Search for the cell housing the specified text and yield its (x, y) center coordinate. 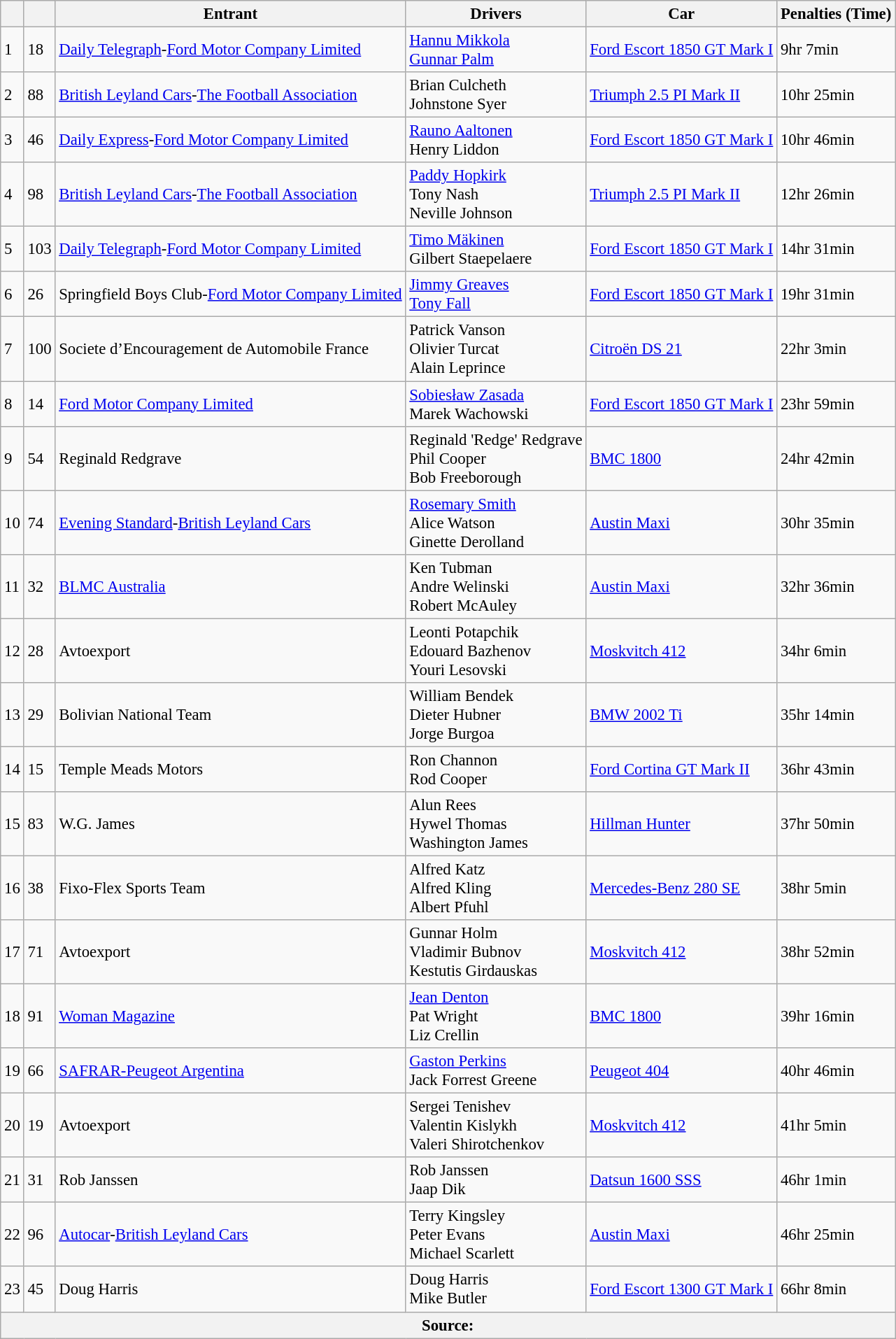
10hr 25min (837, 95)
6 (13, 294)
45 (39, 1290)
2 (13, 95)
Citroën DS 21 (681, 349)
1 (13, 50)
10hr 46min (837, 140)
96 (39, 1235)
BLMC Australia (231, 586)
Alfred Katz Alfred Kling Albert Pfuhl (496, 888)
Source: (448, 1325)
74 (39, 523)
Peugeot 404 (681, 1070)
88 (39, 95)
19hr 31min (837, 294)
38 (39, 888)
12hr 26min (837, 194)
31 (39, 1179)
Gunnar Holm Vladimir Bubnov Kestutis Girdauskas (496, 952)
38hr 52min (837, 952)
Springfield Boys Club-Ford Motor Company Limited (231, 294)
36hr 43min (837, 770)
100 (39, 349)
Woman Magazine (231, 1016)
Paddy Hopkirk Tony Nash Neville Johnson (496, 194)
11 (13, 586)
Brian Culcheth Johnstone Syer (496, 95)
14hr 31min (837, 249)
Hillman Hunter (681, 824)
22hr 3min (837, 349)
Ford Cortina GT Mark II (681, 770)
Penalties (Time) (837, 14)
Sobiesław Zasada Marek Wachowski (496, 404)
Ken Tubman Andre Welinski Robert McAuley (496, 586)
54 (39, 458)
35hr 14min (837, 715)
5 (13, 249)
20 (13, 1126)
16 (13, 888)
13 (13, 715)
Temple Meads Motors (231, 770)
Hannu Mikkola Gunnar Palm (496, 50)
Leonti Potapchik Edouard Bazhenov Youri Lesovski (496, 651)
Terry Kingsley Peter Evans Michael Scarlett (496, 1235)
21 (13, 1179)
Autocar-British Leyland Cars (231, 1235)
8 (13, 404)
10 (13, 523)
32hr 36min (837, 586)
9 (13, 458)
40hr 46min (837, 1070)
Reginald 'Redge' Redgrave Phil Cooper Bob Freeborough (496, 458)
46 (39, 140)
17 (13, 952)
28 (39, 651)
98 (39, 194)
Bolivian National Team (231, 715)
Sergei Tenishev Valentin Kislykh Valeri Shirotchenkov (496, 1126)
Rosemary Smith Alice Watson Ginette Derolland (496, 523)
Entrant (231, 14)
23 (13, 1290)
32 (39, 586)
Ron Channon Rod Cooper (496, 770)
Timo Mäkinen Gilbert Staepelaere (496, 249)
Doug Harris Mike Butler (496, 1290)
103 (39, 249)
Ford Escort 1300 GT Mark I (681, 1290)
30hr 35min (837, 523)
38hr 5min (837, 888)
Ford Motor Company Limited (231, 404)
41hr 5min (837, 1126)
Jean Denton Pat Wright Liz Crellin (496, 1016)
William Bendek Dieter Hubner Jorge Burgoa (496, 715)
46hr 1min (837, 1179)
24hr 42min (837, 458)
91 (39, 1016)
Rob Janssen (231, 1179)
66 (39, 1070)
26 (39, 294)
Patrick Vanson Olivier Turcat Alain Leprince (496, 349)
Rauno Aaltonen Henry Liddon (496, 140)
Car (681, 14)
12 (13, 651)
Alun Rees Hywel Thomas Washington James (496, 824)
22 (13, 1235)
Reginald Redgrave (231, 458)
Drivers (496, 14)
Fixo-Flex Sports Team (231, 888)
66hr 8min (837, 1290)
7 (13, 349)
9hr 7min (837, 50)
37hr 50min (837, 824)
SAFRAR-Peugeot Argentina (231, 1070)
Daily Express-Ford Motor Company Limited (231, 140)
Rob Janssen Jaap Dik (496, 1179)
4 (13, 194)
BMW 2002 Ti (681, 715)
Doug Harris (231, 1290)
Evening Standard-British Leyland Cars (231, 523)
46hr 25min (837, 1235)
29 (39, 715)
39hr 16min (837, 1016)
Datsun 1600 SSS (681, 1179)
71 (39, 952)
Jimmy Greaves Tony Fall (496, 294)
83 (39, 824)
23hr 59min (837, 404)
3 (13, 140)
34hr 6min (837, 651)
Mercedes-Benz 280 SE (681, 888)
Societe d’Encouragement de Automobile France (231, 349)
W.G. James (231, 824)
Gaston Perkins Jack Forrest Greene (496, 1070)
